Find where the given text appears and provide that cell's center as (X, Y) coordinate. 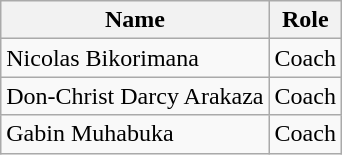
Nicolas Bikorimana (135, 58)
Gabin Muhabuka (135, 134)
Don-Christ Darcy Arakaza (135, 96)
Name (135, 20)
Role (305, 20)
